Detect which cell encompasses the target text, then output its (x, y) center coordinate. 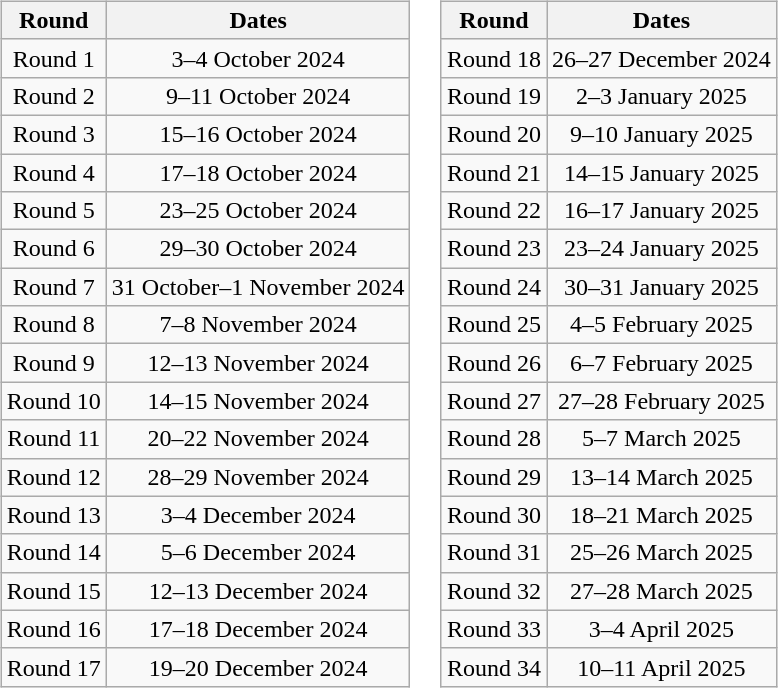
12–13 November 2024 (258, 363)
Round 22 (494, 211)
19–20 December 2024 (258, 667)
14–15 November 2024 (258, 401)
27–28 March 2025 (662, 591)
7–8 November 2024 (258, 325)
Round 19 (494, 96)
28–29 November 2024 (258, 477)
Round 20 (494, 134)
23–24 January 2025 (662, 249)
5–6 December 2024 (258, 553)
Round 21 (494, 173)
25–26 March 2025 (662, 553)
16–17 January 2025 (662, 211)
Round 6 (54, 249)
Round 25 (494, 325)
31 October–1 November 2024 (258, 287)
Round 10 (54, 401)
Round 33 (494, 629)
12–13 December 2024 (258, 591)
Round 12 (54, 477)
5–7 March 2025 (662, 439)
9–10 January 2025 (662, 134)
Round 8 (54, 325)
Round 27 (494, 401)
10–11 April 2025 (662, 667)
Round 14 (54, 553)
2–3 January 2025 (662, 96)
Round 26 (494, 363)
Round 31 (494, 553)
27–28 February 2025 (662, 401)
Round 3 (54, 134)
3–4 October 2024 (258, 58)
Round 5 (54, 211)
Round 16 (54, 629)
Round 34 (494, 667)
Round 18 (494, 58)
4–5 February 2025 (662, 325)
Round 9 (54, 363)
Round 2 (54, 96)
30–31 January 2025 (662, 287)
Round 29 (494, 477)
26–27 December 2024 (662, 58)
Round 23 (494, 249)
Round 13 (54, 515)
17–18 December 2024 (258, 629)
Round 11 (54, 439)
9–11 October 2024 (258, 96)
17–18 October 2024 (258, 173)
6–7 February 2025 (662, 363)
18–21 March 2025 (662, 515)
Round 24 (494, 287)
Round 7 (54, 287)
23–25 October 2024 (258, 211)
Round 15 (54, 591)
Round 1 (54, 58)
Round 32 (494, 591)
15–16 October 2024 (258, 134)
Round 30 (494, 515)
Round 28 (494, 439)
3–4 April 2025 (662, 629)
13–14 March 2025 (662, 477)
14–15 January 2025 (662, 173)
3–4 December 2024 (258, 515)
20–22 November 2024 (258, 439)
Round 17 (54, 667)
29–30 October 2024 (258, 249)
Round 4 (54, 173)
